Search for the cell housing the specified text and yield its [X, Y] center coordinate. 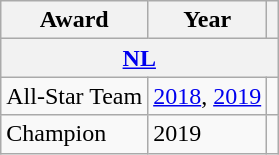
2019 [208, 134]
All-Star Team [74, 96]
NL [140, 58]
Year [208, 20]
2018, 2019 [208, 96]
Award [74, 20]
Champion [74, 134]
